Locate the cell with the specified text and output its [x, y] center coordinate. 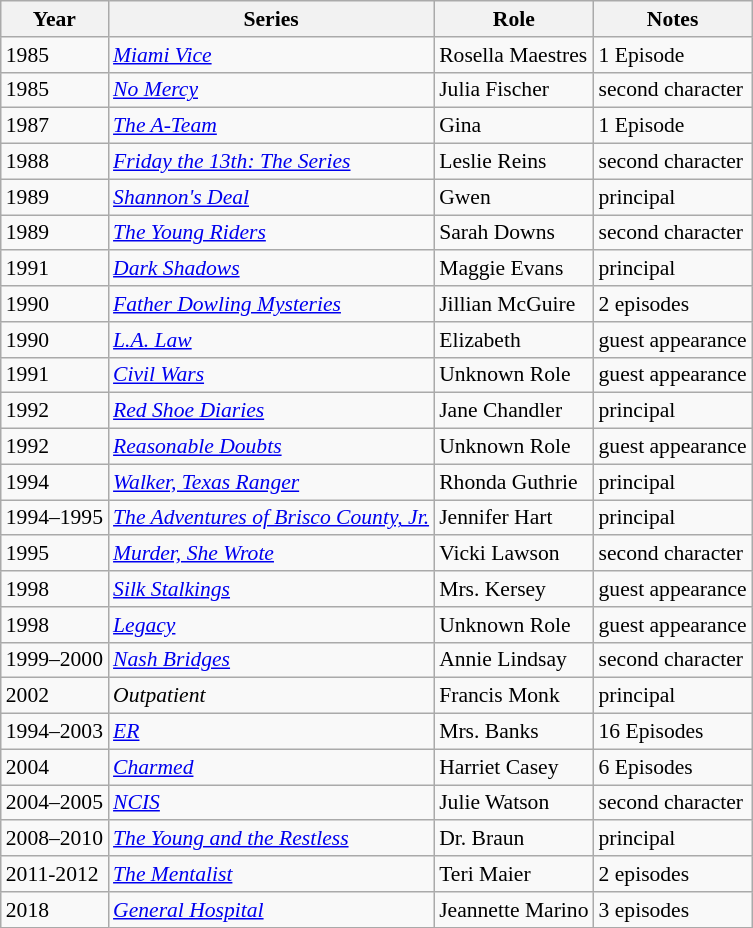
Father Dowling Mysteries [271, 304]
1988 [54, 162]
Walker, Texas Ranger [271, 482]
Outpatient [271, 696]
Miami Vice [271, 55]
2011-2012 [54, 874]
1995 [54, 554]
1999–2000 [54, 660]
2004–2005 [54, 803]
Sarah Downs [514, 233]
Legacy [271, 625]
The Adventures of Brisco County, Jr. [271, 518]
Rosella Maestres [514, 55]
Gwen [514, 197]
16 Episodes [673, 732]
Elizabeth [514, 340]
ER [271, 732]
Teri Maier [514, 874]
Silk Stalkings [271, 589]
Civil Wars [271, 375]
3 episodes [673, 910]
6 Episodes [673, 767]
Dark Shadows [271, 269]
Annie Lindsay [514, 660]
General Hospital [271, 910]
Jeannette Marino [514, 910]
2004 [54, 767]
Year [54, 19]
Murder, She Wrote [271, 554]
Jane Chandler [514, 411]
Dr. Braun [514, 839]
Shannon's Deal [271, 197]
Series [271, 19]
Jennifer Hart [514, 518]
Mrs. Kersey [514, 589]
Mrs. Banks [514, 732]
Francis Monk [514, 696]
No Mercy [271, 90]
The Mentalist [271, 874]
The A-Team [271, 126]
The Young and the Restless [271, 839]
Gina [514, 126]
1994 [54, 482]
1994–1995 [54, 518]
Julia Fischer [514, 90]
1994–2003 [54, 732]
Nash Bridges [271, 660]
Notes [673, 19]
Julie Watson [514, 803]
Harriet Casey [514, 767]
Jillian McGuire [514, 304]
1987 [54, 126]
Reasonable Doubts [271, 447]
NCIS [271, 803]
2018 [54, 910]
Rhonda Guthrie [514, 482]
Role [514, 19]
The Young Riders [271, 233]
Friday the 13th: The Series [271, 162]
L.A. Law [271, 340]
Leslie Reins [514, 162]
2008–2010 [54, 839]
Red Shoe Diaries [271, 411]
Vicki Lawson [514, 554]
Charmed [271, 767]
2002 [54, 696]
Maggie Evans [514, 269]
